Detect which cell encompasses the target text, then output its [x, y] center coordinate. 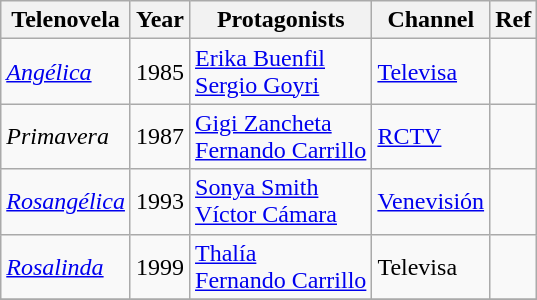
Channel [431, 20]
1999 [160, 266]
Erika BuenfilSergio Goyri [281, 72]
Primavera [66, 136]
Venevisión [431, 202]
Protagonists [281, 20]
1985 [160, 72]
RCTV [431, 136]
Telenovela [66, 20]
Ref [514, 20]
Sonya SmithVíctor Cámara [281, 202]
1993 [160, 202]
1987 [160, 136]
Year [160, 20]
Rosangélica [66, 202]
ThalíaFernando Carrillo [281, 266]
Rosalinda [66, 266]
Angélica [66, 72]
Gigi ZanchetaFernando Carrillo [281, 136]
